Scan for the cell matching the given text and deliver its [X, Y] coordinate at center. 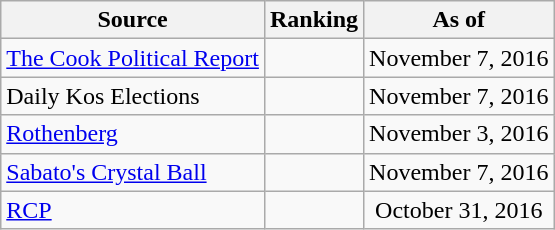
Ranking [314, 20]
As of [459, 20]
Daily Kos Elections [133, 96]
RCP [133, 210]
November 3, 2016 [459, 134]
The Cook Political Report [133, 58]
October 31, 2016 [459, 210]
Source [133, 20]
Sabato's Crystal Ball [133, 172]
Rothenberg [133, 134]
